Locate the cell with the specified text and output its (X, Y) center coordinate. 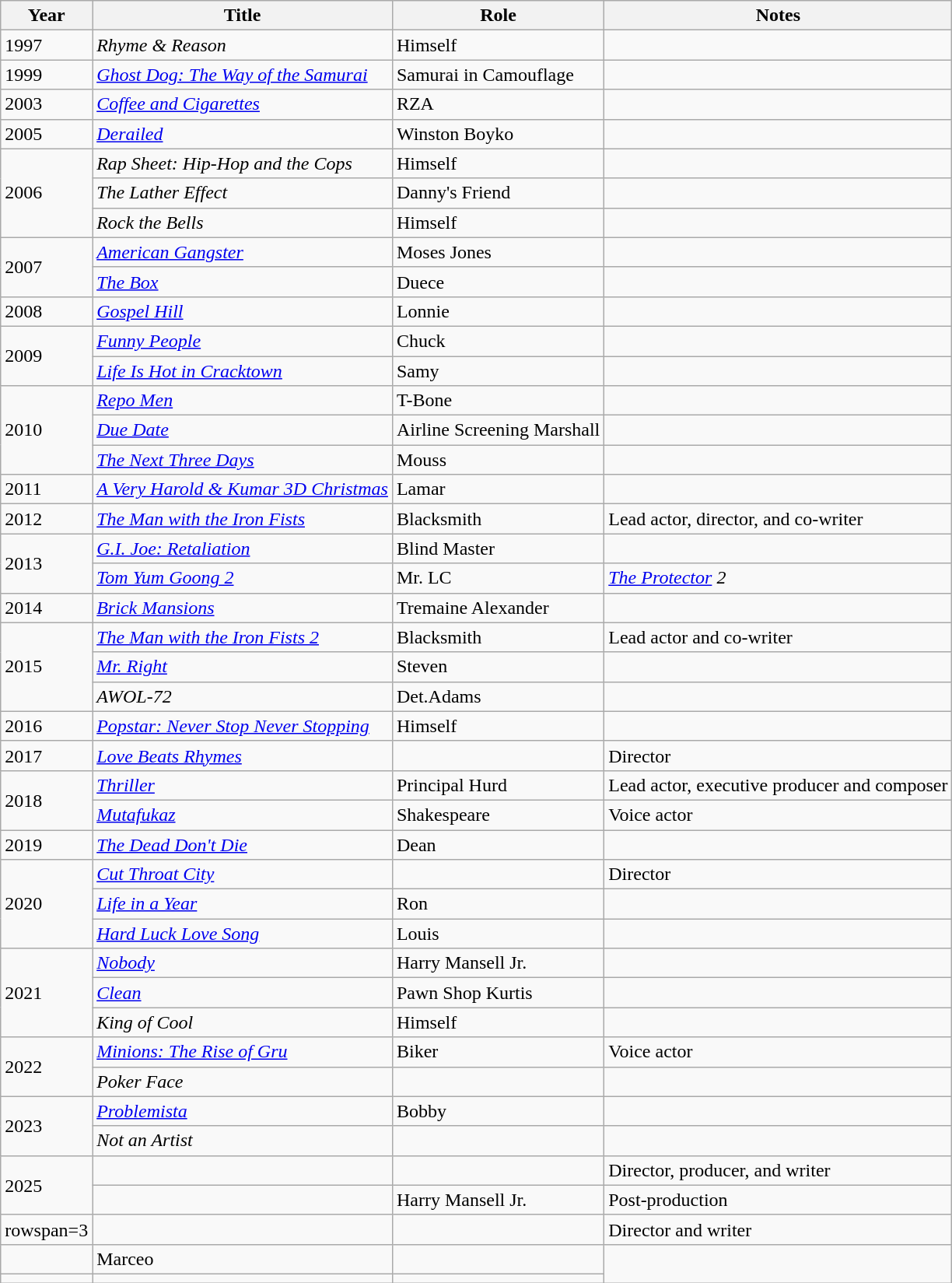
Lonnie (498, 311)
Lead actor, executive producer and composer (778, 785)
Samy (498, 371)
Samurai in Camouflage (498, 75)
2011 (47, 489)
Rhyme & Reason (243, 45)
2020 (47, 904)
2017 (47, 755)
Rock the Bells (243, 223)
Clean (243, 993)
2013 (47, 563)
Coffee and Cigarettes (243, 104)
Brick Mansions (243, 608)
Love Beats Rhymes (243, 755)
2015 (47, 667)
Year (47, 16)
The Man with the Iron Fists (243, 519)
The Dead Don't Die (243, 844)
Bobby (498, 1111)
2012 (47, 519)
Repo Men (243, 401)
2010 (47, 430)
Role (498, 16)
Life in a Year (243, 904)
2019 (47, 844)
Steven (498, 667)
Mutafukaz (243, 815)
2016 (47, 726)
2005 (47, 134)
Blind Master (498, 549)
Airline Screening Marshall (498, 430)
The Man with the Iron Fists 2 (243, 637)
Life Is Hot in Cracktown (243, 371)
Problemista (243, 1111)
The Lather Effect (243, 193)
2014 (47, 608)
Lead actor, director, and co-writer (778, 519)
Ron (498, 904)
Pawn Shop Kurtis (498, 993)
Thriller (243, 785)
Nobody (243, 963)
Title (243, 16)
Det.Adams (498, 696)
RZA (498, 104)
Duece (498, 282)
AWOL-72 (243, 696)
Due Date (243, 430)
Biker (498, 1052)
2025 (47, 1185)
Director and writer (778, 1229)
Chuck (498, 341)
Post-production (778, 1200)
Tremaine Alexander (498, 608)
The Next Three Days (243, 460)
2018 (47, 800)
2003 (47, 104)
2022 (47, 1067)
Derailed (243, 134)
Mr. LC (498, 578)
Lamar (498, 489)
Cut Throat City (243, 875)
2021 (47, 993)
Funny People (243, 341)
Mr. Right (243, 667)
American Gangster (243, 252)
Tom Yum Goong 2 (243, 578)
1999 (47, 75)
Poker Face (243, 1081)
Louis (498, 934)
The Protector 2 (778, 578)
Dean (498, 844)
Popstar: Never Stop Never Stopping (243, 726)
Shakespeare (498, 815)
Danny's Friend (498, 193)
Marceo (243, 1259)
Gospel Hill (243, 311)
Moses Jones (498, 252)
2008 (47, 311)
A Very Harold & Kumar 3D Christmas (243, 489)
Minions: The Rise of Gru (243, 1052)
rowspan=3 (47, 1229)
1997 (47, 45)
King of Cool (243, 1022)
Rap Sheet: Hip-Hop and the Cops (243, 163)
Ghost Dog: The Way of the Samurai (243, 75)
T-Bone (498, 401)
Principal Hurd (498, 785)
Hard Luck Love Song (243, 934)
2007 (47, 267)
Not an Artist (243, 1141)
Director, producer, and writer (778, 1170)
2006 (47, 193)
The Box (243, 282)
G.I. Joe: Retaliation (243, 549)
Lead actor and co-writer (778, 637)
Notes (778, 16)
Winston Boyko (498, 134)
2009 (47, 356)
Mouss (498, 460)
2023 (47, 1126)
